Detect which cell encompasses the target text, then output its (X, Y) center coordinate. 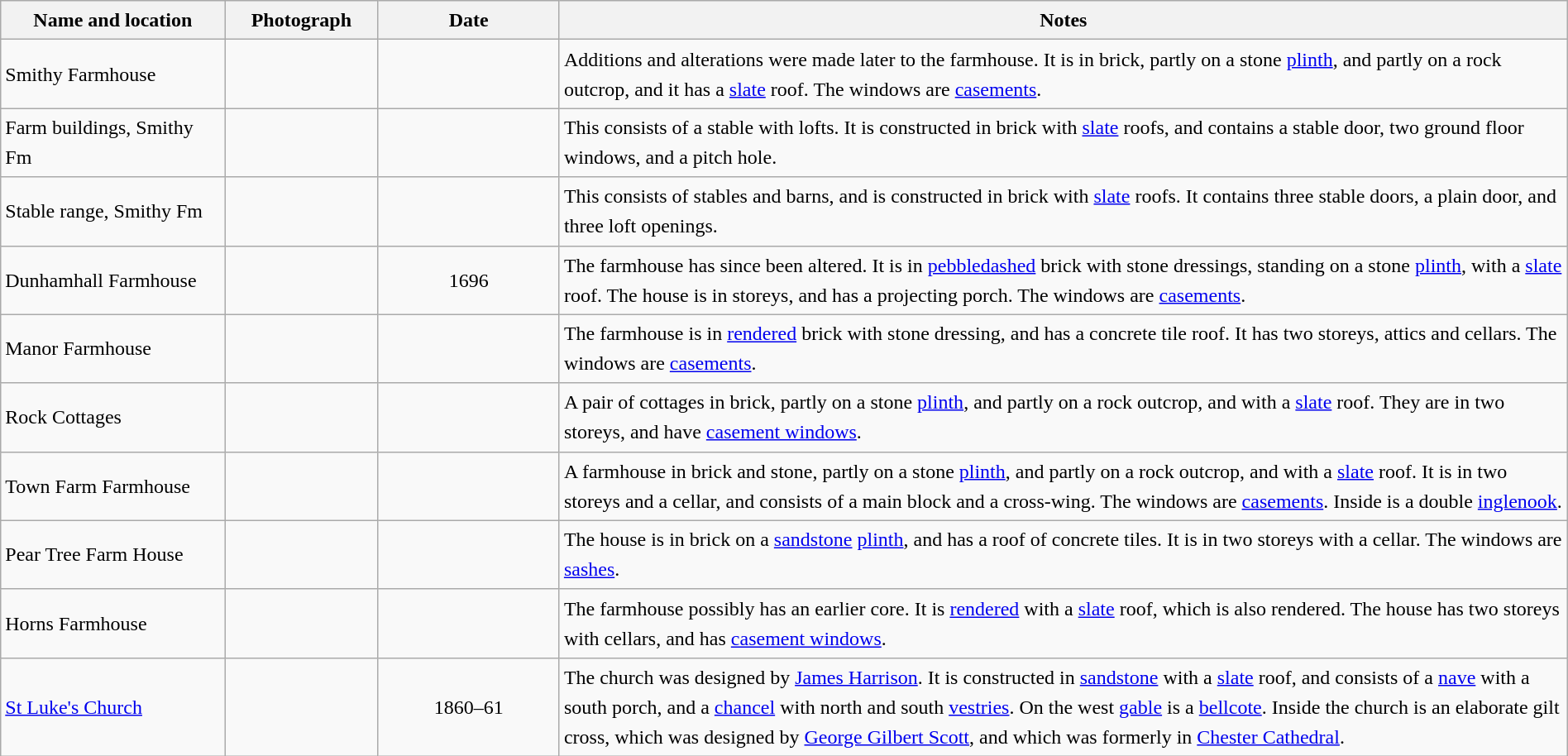
Rock Cottages (112, 417)
1696 (468, 280)
Date (468, 20)
Notes (1064, 20)
The house is in brick on a sandstone plinth, and has a roof of concrete tiles. It is in two storeys with a cellar. The windows are sashes. (1064, 554)
Manor Farmhouse (112, 349)
Farm buildings, Smithy Fm (112, 142)
Dunhamhall Farmhouse (112, 280)
Horns Farmhouse (112, 624)
Name and location (112, 20)
1860–61 (468, 706)
Photograph (301, 20)
Stable range, Smithy Fm (112, 212)
Pear Tree Farm House (112, 554)
St Luke's Church (112, 706)
Smithy Farmhouse (112, 74)
Town Farm Farmhouse (112, 486)
